Locate the cell with the specified text and output its [X, Y] center coordinate. 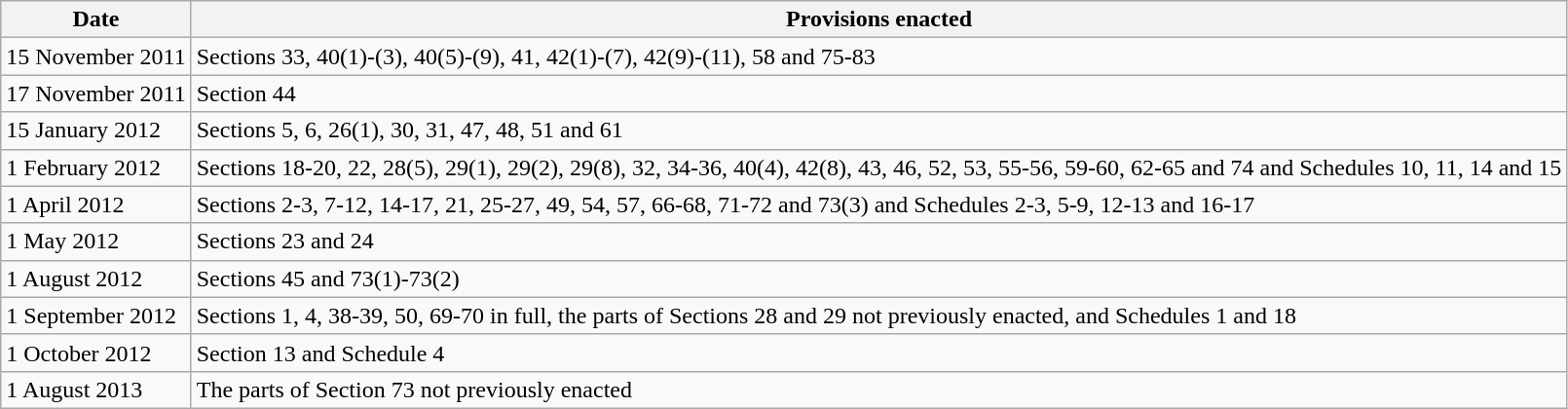
1 May 2012 [95, 242]
15 November 2011 [95, 56]
1 September 2012 [95, 316]
The parts of Section 73 not previously enacted [878, 390]
Sections 2-3, 7-12, 14-17, 21, 25-27, 49, 54, 57, 66-68, 71-72 and 73(3) and Schedules 2-3, 5-9, 12-13 and 16-17 [878, 204]
Sections 5, 6, 26(1), 30, 31, 47, 48, 51 and 61 [878, 130]
Sections 1, 4, 38-39, 50, 69-70 in full, the parts of Sections 28 and 29 not previously enacted, and Schedules 1 and 18 [878, 316]
Section 13 and Schedule 4 [878, 353]
Provisions enacted [878, 19]
1 February 2012 [95, 167]
1 August 2013 [95, 390]
Sections 23 and 24 [878, 242]
Sections 45 and 73(1)-73(2) [878, 279]
1 October 2012 [95, 353]
Section 44 [878, 93]
15 January 2012 [95, 130]
1 August 2012 [95, 279]
17 November 2011 [95, 93]
1 April 2012 [95, 204]
Sections 33, 40(1)-(3), 40(5)-(9), 41, 42(1)-(7), 42(9)-(11), 58 and 75-83 [878, 56]
Sections 18-20, 22, 28(5), 29(1), 29(2), 29(8), 32, 34-36, 40(4), 42(8), 43, 46, 52, 53, 55-56, 59-60, 62-65 and 74 and Schedules 10, 11, 14 and 15 [878, 167]
Date [95, 19]
